Return the [X, Y] coordinate for the center point of the cell that contains the specified text.  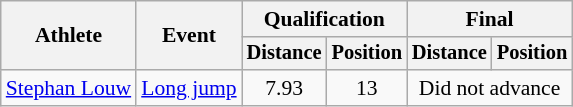
Event [188, 36]
13 [367, 88]
Long jump [188, 88]
7.93 [284, 88]
Did not advance [490, 88]
Athlete [68, 36]
Final [490, 19]
Stephan Louw [68, 88]
Qualification [324, 19]
